Determine the [x, y] coordinate at the center of the cell enclosing the given text.  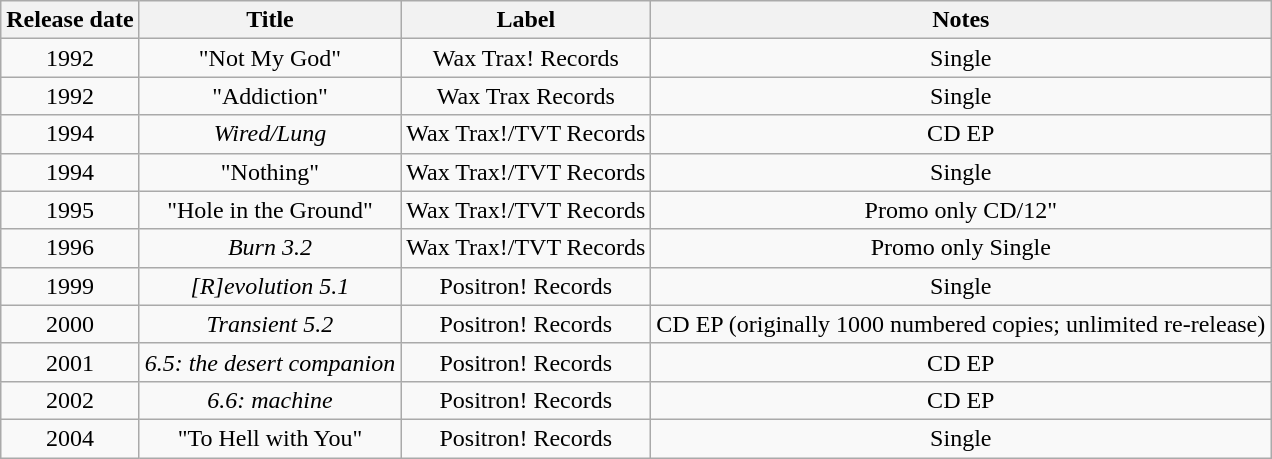
1999 [70, 286]
1996 [70, 248]
6.5: the desert companion [270, 362]
"Addiction" [270, 96]
2000 [70, 324]
Wax Trax Records [526, 96]
Title [270, 20]
Wax Trax! Records [526, 58]
1995 [70, 210]
"To Hell with You" [270, 438]
[R]evolution 5.1 [270, 286]
"Not My God" [270, 58]
Promo only CD/12" [961, 210]
Burn 3.2 [270, 248]
Wired/Lung [270, 134]
Release date [70, 20]
Notes [961, 20]
2001 [70, 362]
Transient 5.2 [270, 324]
Promo only Single [961, 248]
"Hole in the Ground" [270, 210]
Label [526, 20]
2002 [70, 400]
2004 [70, 438]
"Nothing" [270, 172]
6.6: machine [270, 400]
CD EP (originally 1000 numbered copies; unlimited re-release) [961, 324]
